Search for the cell housing the specified text and yield its (X, Y) center coordinate. 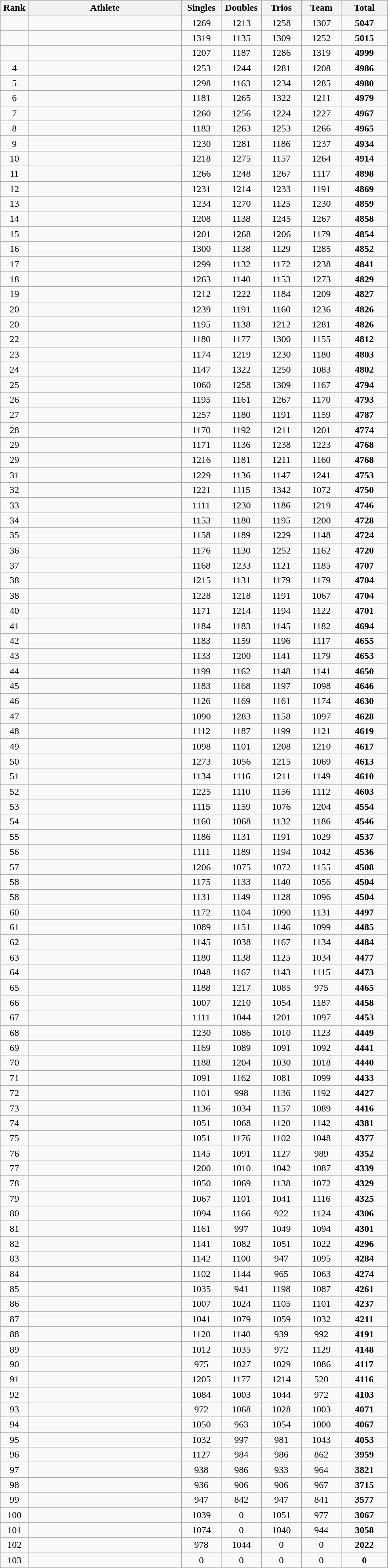
4619 (364, 731)
4812 (364, 339)
1130 (242, 550)
Trios (281, 8)
989 (321, 1153)
1269 (201, 23)
1039 (201, 1515)
1265 (242, 98)
85 (14, 1289)
4746 (364, 505)
5015 (364, 38)
51 (14, 776)
1079 (242, 1319)
75 (14, 1138)
4261 (364, 1289)
3067 (364, 1515)
1081 (281, 1078)
1245 (281, 219)
941 (242, 1289)
15 (14, 234)
4116 (364, 1379)
4827 (364, 294)
64 (14, 972)
4999 (364, 53)
1083 (321, 369)
5047 (364, 23)
87 (14, 1319)
4497 (364, 912)
1213 (242, 23)
2022 (364, 1545)
4067 (364, 1425)
11 (14, 173)
4793 (364, 400)
73 (14, 1108)
1105 (281, 1304)
1092 (321, 1048)
1038 (242, 942)
89 (14, 1349)
1216 (201, 460)
65 (14, 988)
1244 (242, 68)
4536 (364, 852)
862 (321, 1455)
Athlete (105, 8)
1076 (281, 807)
95 (14, 1440)
4449 (364, 1033)
1257 (201, 415)
83 (14, 1259)
53 (14, 807)
1228 (201, 596)
4071 (364, 1410)
19 (14, 294)
1124 (321, 1214)
3821 (364, 1470)
37 (14, 565)
967 (321, 1485)
841 (321, 1500)
5 (14, 83)
4211 (364, 1319)
1205 (201, 1379)
Total (364, 8)
1223 (321, 445)
Singles (201, 8)
7 (14, 113)
1163 (242, 83)
4537 (364, 837)
1298 (201, 83)
1082 (242, 1244)
1224 (281, 113)
1063 (321, 1274)
4458 (364, 1003)
76 (14, 1153)
4284 (364, 1259)
4477 (364, 957)
103 (14, 1560)
1126 (201, 701)
31 (14, 475)
4416 (364, 1108)
4191 (364, 1334)
34 (14, 520)
4646 (364, 686)
6 (14, 98)
1260 (201, 113)
72 (14, 1093)
1239 (201, 309)
92 (14, 1394)
54 (14, 822)
56 (14, 852)
79 (14, 1199)
47 (14, 716)
4440 (364, 1063)
1110 (242, 792)
1060 (201, 384)
55 (14, 837)
938 (201, 1470)
1231 (201, 189)
97 (14, 1470)
45 (14, 686)
1012 (201, 1349)
4053 (364, 1440)
42 (14, 641)
4329 (364, 1184)
4484 (364, 942)
24 (14, 369)
1074 (201, 1530)
90 (14, 1364)
4301 (364, 1229)
1128 (281, 897)
1248 (242, 173)
3959 (364, 1455)
842 (242, 1500)
4339 (364, 1168)
93 (14, 1410)
4986 (364, 68)
4852 (364, 249)
71 (14, 1078)
91 (14, 1379)
1024 (242, 1304)
1207 (201, 53)
4787 (364, 415)
94 (14, 1425)
16 (14, 249)
1166 (242, 1214)
4869 (364, 189)
4774 (364, 430)
1198 (281, 1289)
4854 (364, 234)
1182 (321, 626)
17 (14, 264)
4653 (364, 656)
49 (14, 746)
86 (14, 1304)
67 (14, 1018)
8 (14, 128)
4473 (364, 972)
74 (14, 1123)
66 (14, 1003)
4898 (364, 173)
4701 (364, 611)
4750 (364, 490)
13 (14, 204)
1217 (242, 988)
4554 (364, 807)
1236 (321, 309)
1143 (281, 972)
62 (14, 942)
12 (14, 189)
1225 (201, 792)
4794 (364, 384)
1209 (321, 294)
57 (14, 867)
69 (14, 1048)
992 (321, 1334)
1095 (321, 1259)
1084 (201, 1394)
922 (281, 1214)
4802 (364, 369)
4453 (364, 1018)
35 (14, 535)
4485 (364, 927)
Rank (14, 8)
4117 (364, 1364)
4628 (364, 716)
1222 (242, 294)
1268 (242, 234)
1123 (321, 1033)
98 (14, 1485)
23 (14, 354)
4934 (364, 143)
4377 (364, 1138)
1018 (321, 1063)
4613 (364, 761)
4914 (364, 158)
77 (14, 1168)
965 (281, 1274)
1151 (242, 927)
1299 (201, 264)
4381 (364, 1123)
964 (321, 1470)
1075 (242, 867)
4841 (364, 264)
4829 (364, 279)
4610 (364, 776)
1156 (281, 792)
52 (14, 792)
4630 (364, 701)
4237 (364, 1304)
4720 (364, 550)
4296 (364, 1244)
99 (14, 1500)
4655 (364, 641)
4859 (364, 204)
1197 (281, 686)
78 (14, 1184)
63 (14, 957)
1270 (242, 204)
1307 (321, 23)
4650 (364, 671)
9 (14, 143)
102 (14, 1545)
1059 (281, 1319)
1100 (242, 1259)
14 (14, 219)
1135 (242, 38)
1175 (201, 882)
1000 (321, 1425)
33 (14, 505)
4617 (364, 746)
1286 (281, 53)
4 (14, 68)
25 (14, 384)
1043 (321, 1440)
4546 (364, 822)
4433 (364, 1078)
68 (14, 1033)
1096 (321, 897)
60 (14, 912)
4103 (364, 1394)
1027 (242, 1364)
32 (14, 490)
1256 (242, 113)
1040 (281, 1530)
977 (321, 1515)
3715 (364, 1485)
4441 (364, 1048)
1085 (281, 988)
18 (14, 279)
963 (242, 1425)
520 (321, 1379)
1342 (281, 490)
28 (14, 430)
978 (201, 1545)
1022 (321, 1244)
984 (242, 1455)
Team (321, 8)
1030 (281, 1063)
41 (14, 626)
1185 (321, 565)
4603 (364, 792)
4724 (364, 535)
3058 (364, 1530)
4965 (364, 128)
101 (14, 1530)
36 (14, 550)
1283 (242, 716)
998 (242, 1093)
44 (14, 671)
1049 (281, 1229)
80 (14, 1214)
4694 (364, 626)
4979 (364, 98)
61 (14, 927)
1104 (242, 912)
4707 (364, 565)
4858 (364, 219)
1144 (242, 1274)
1196 (281, 641)
4325 (364, 1199)
46 (14, 701)
Doubles (242, 8)
1221 (201, 490)
1028 (281, 1410)
4306 (364, 1214)
4728 (364, 520)
1275 (242, 158)
944 (321, 1530)
3577 (364, 1500)
40 (14, 611)
4508 (364, 867)
26 (14, 400)
82 (14, 1244)
43 (14, 656)
1237 (321, 143)
1264 (321, 158)
4427 (364, 1093)
22 (14, 339)
4803 (364, 354)
84 (14, 1274)
10 (14, 158)
4148 (364, 1349)
70 (14, 1063)
50 (14, 761)
4465 (364, 988)
1227 (321, 113)
48 (14, 731)
4352 (364, 1153)
939 (281, 1334)
4967 (364, 113)
4274 (364, 1274)
1146 (281, 927)
1250 (281, 369)
1122 (321, 611)
96 (14, 1455)
27 (14, 415)
100 (14, 1515)
81 (14, 1229)
4980 (364, 83)
1241 (321, 475)
4753 (364, 475)
933 (281, 1470)
936 (201, 1485)
88 (14, 1334)
981 (281, 1440)
